Capture the cell that displays the provided text and extract its [X, Y] central coordinate. 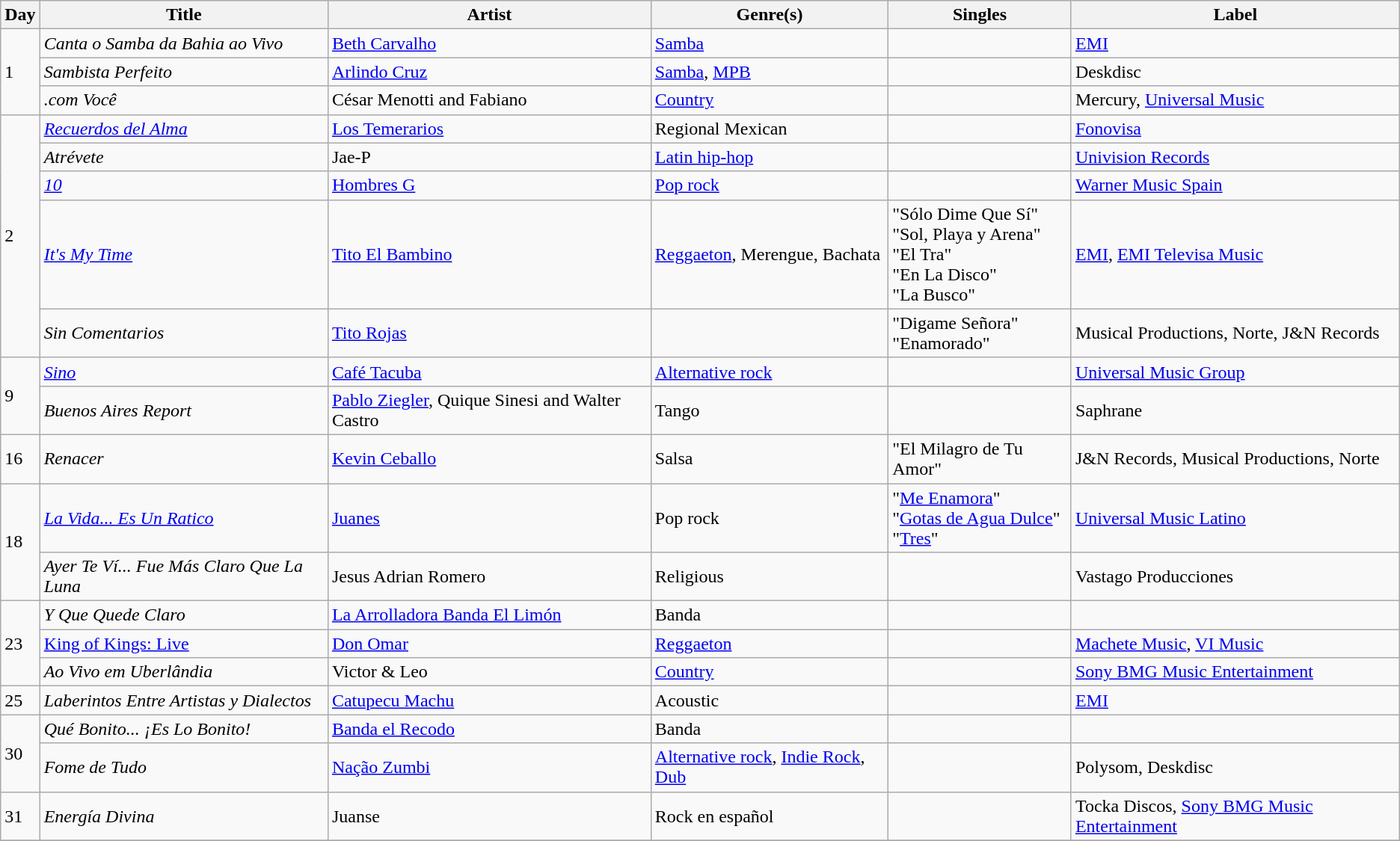
10 [184, 185]
EMI, EMI Televisa Music [1235, 254]
Buenos Aires Report [184, 410]
Y Que Quede Claro [184, 615]
1 [20, 72]
Samba, MPB [769, 72]
Alternative rock, Indie Rock, Dub [769, 767]
Qué Bonito... ¡Es Lo Bonito! [184, 729]
Polysom, Deskdisc [1235, 767]
Religious [769, 577]
Warner Music Spain [1235, 185]
King of Kings: Live [184, 644]
Fonovisa [1235, 129]
Arlindo Cruz [489, 72]
18 [20, 541]
Label [1235, 15]
Tito El Bambino [489, 254]
Juanes [489, 517]
Univision Records [1235, 157]
Alternative rock [769, 372]
Los Temerarios [489, 129]
Hombres G [489, 185]
J&N Records, Musical Productions, Norte [1235, 459]
"Me Enamora""Gotas de Agua Dulce""Tres" [980, 517]
Laberintos Entre Artistas y Dialectos [184, 700]
2 [20, 236]
9 [20, 396]
Artist [489, 15]
Ayer Te Ví... Fue Más Claro Que La Luna [184, 577]
Pablo Ziegler, Quique Sinesi and Walter Castro [489, 410]
Musical Productions, Norte, J&N Records [1235, 333]
Sin Comentarios [184, 333]
31 [20, 816]
César Menotti and Fabiano [489, 100]
Reggaeton [769, 644]
Rock en español [769, 816]
Beth Carvalho [489, 43]
Vastago Producciones [1235, 577]
Saphrane [1235, 410]
Acoustic [769, 700]
Renacer [184, 459]
Sino [184, 372]
Victor & Leo [489, 672]
"Sólo Dime Que Sí""Sol, Playa y Arena""El Tra""En La Disco""La Busco" [980, 254]
Universal Music Group [1235, 372]
Salsa [769, 459]
Universal Music Latino [1235, 517]
25 [20, 700]
Title [184, 15]
Nação Zumbi [489, 767]
La Arrolladora Banda El Limón [489, 615]
Latin hip-hop [769, 157]
16 [20, 459]
Jesus Adrian Romero [489, 577]
Tango [769, 410]
Catupecu Machu [489, 700]
Tito Rojas [489, 333]
Ao Vivo em Uberlândia [184, 672]
Energía Divina [184, 816]
Singles [980, 15]
Tocka Discos, Sony BMG Music Entertainment [1235, 816]
30 [20, 754]
Regional Mexican [769, 129]
Juanse [489, 816]
Atrévete [184, 157]
23 [20, 644]
Reggaeton, Merengue, Bachata [769, 254]
Deskdisc [1235, 72]
Day [20, 15]
Fome de Tudo [184, 767]
"Digame Señora""Enamorado" [980, 333]
Samba [769, 43]
Kevin Ceballo [489, 459]
Machete Music, VI Music [1235, 644]
Sony BMG Music Entertainment [1235, 672]
Jae-P [489, 157]
La Vida... Es Un Ratico [184, 517]
Genre(s) [769, 15]
Canta o Samba da Bahia ao Vivo [184, 43]
Don Omar [489, 644]
"El Milagro de Tu Amor" [980, 459]
Café Tacuba [489, 372]
It's My Time [184, 254]
Sambista Perfeito [184, 72]
Mercury, Universal Music [1235, 100]
Recuerdos del Alma [184, 129]
.com Você [184, 100]
Banda el Recodo [489, 729]
